Return [x, y] of the center of cell containing provided text 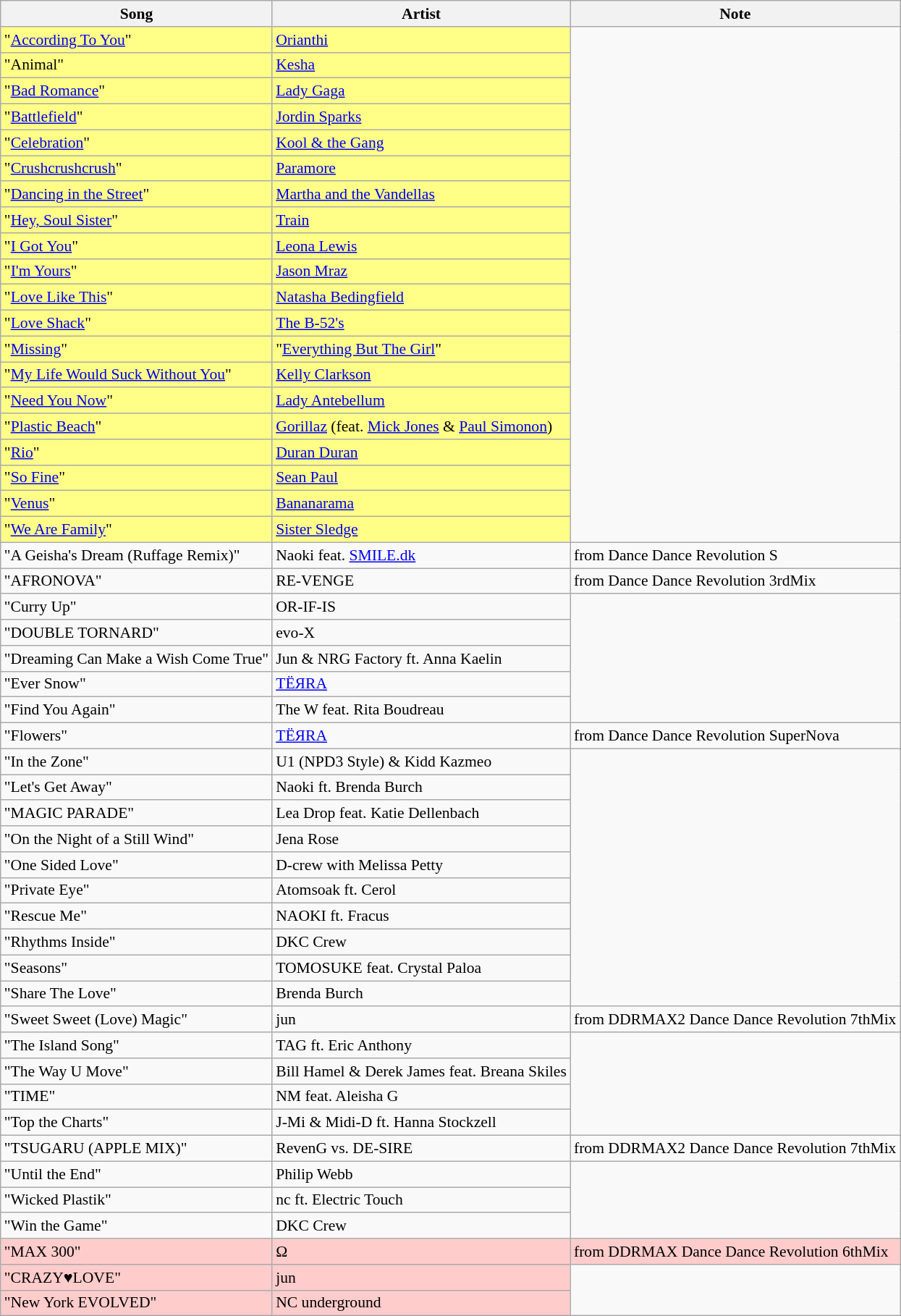
"I Got You" [136, 246]
"Venus" [136, 504]
"Animal" [136, 65]
The W feat. Rita Boudreau [421, 710]
Kesha [421, 65]
"Battlefield" [136, 117]
Lady Antebellum [421, 401]
"Love Shack" [136, 324]
"Plastic Beach" [136, 426]
Brenda Burch [421, 994]
Lea Drop feat. Katie Dellenbach [421, 814]
Martha and the Vandellas [421, 195]
"TSUGARU (APPLE MIX)" [136, 1149]
Note [735, 14]
"Dreaming Can Make a Wish Come True" [136, 659]
nc ft. Electric Touch [421, 1200]
from Dance Dance Revolution SuperNova [735, 736]
Naoki feat. SMILE.dk [421, 555]
"MAX 300" [136, 1252]
Leona Lewis [421, 246]
"I'm Yours" [136, 271]
Atomsoak ft. Cerol [421, 890]
"Sweet Sweet (Love) Magic" [136, 1020]
"Rescue Me" [136, 916]
Ω [421, 1252]
"So Fine" [136, 478]
Paramore [421, 169]
Jason Mraz [421, 271]
Kool & the Gang [421, 143]
NC underground [421, 1303]
"Share The Love" [136, 994]
evo-X [421, 633]
"According To You" [136, 40]
"Let's Get Away" [136, 788]
from Dance Dance Revolution S [735, 555]
"CRAZY♥LOVE" [136, 1278]
NAOKI ft. Fracus [421, 916]
"My Life Would Suck Without You" [136, 375]
"Missing" [136, 349]
Song [136, 14]
"The Island Song" [136, 1045]
J-Mi & Midi-D ft. Hanna Stockzell [421, 1123]
Bananarama [421, 504]
"A Geisha's Dream (Ruffage Remix)" [136, 555]
Artist [421, 14]
Jordin Sparks [421, 117]
from Dance Dance Revolution 3rdMix [735, 581]
"Crushcrushcrush" [136, 169]
NM feat. Aleisha G [421, 1097]
"AFRONOVA" [136, 581]
"Need You Now" [136, 401]
Natasha Bedingfield [421, 298]
"Hey, Soul Sister" [136, 220]
Jun & NRG Factory ft. Anna Kaelin [421, 659]
RevenG vs. DE-SIRE [421, 1149]
"Celebration" [136, 143]
"Win the Game" [136, 1226]
Bill Hamel & Derek James feat. Breana Skiles [421, 1071]
"One Sided Love" [136, 865]
D-crew with Melissa Petty [421, 865]
"Everything But The Girl" [421, 349]
Kelly Clarkson [421, 375]
"We Are Family" [136, 530]
Train [421, 220]
The B-52's [421, 324]
"Seasons" [136, 968]
"Rio" [136, 452]
"DOUBLE TORNARD" [136, 633]
"Dancing in the Street" [136, 195]
Sean Paul [421, 478]
Naoki ft. Brenda Burch [421, 788]
"The Way U Move" [136, 1071]
from DDRMAX Dance Dance Revolution 6thMix [735, 1252]
"New York EVOLVED" [136, 1303]
Orianthi [421, 40]
"On the Night of a Still Wind" [136, 839]
TOMOSUKE feat. Crystal Paloa [421, 968]
"Top the Charts" [136, 1123]
"MAGIC PARADE" [136, 814]
"Bad Romance" [136, 91]
"In the Zone" [136, 762]
"Private Eye" [136, 890]
TAG ft. Eric Anthony [421, 1045]
Sister Sledge [421, 530]
"Curry Up" [136, 607]
"Love Like This" [136, 298]
Duran Duran [421, 452]
U1 (NPD3 Style) & Kidd Kazmeo [421, 762]
"Until the End" [136, 1174]
"Find You Again" [136, 710]
Lady Gaga [421, 91]
RE-VENGE [421, 581]
"TIME" [136, 1097]
Philip Webb [421, 1174]
Jena Rose [421, 839]
OR-IF-IS [421, 607]
"Flowers" [136, 736]
"Ever Snow" [136, 684]
Gorillaz (feat. Mick Jones & Paul Simonon) [421, 426]
"Rhythms Inside" [136, 942]
"Wicked Plastik" [136, 1200]
